Return [x, y] of the center of cell containing provided text 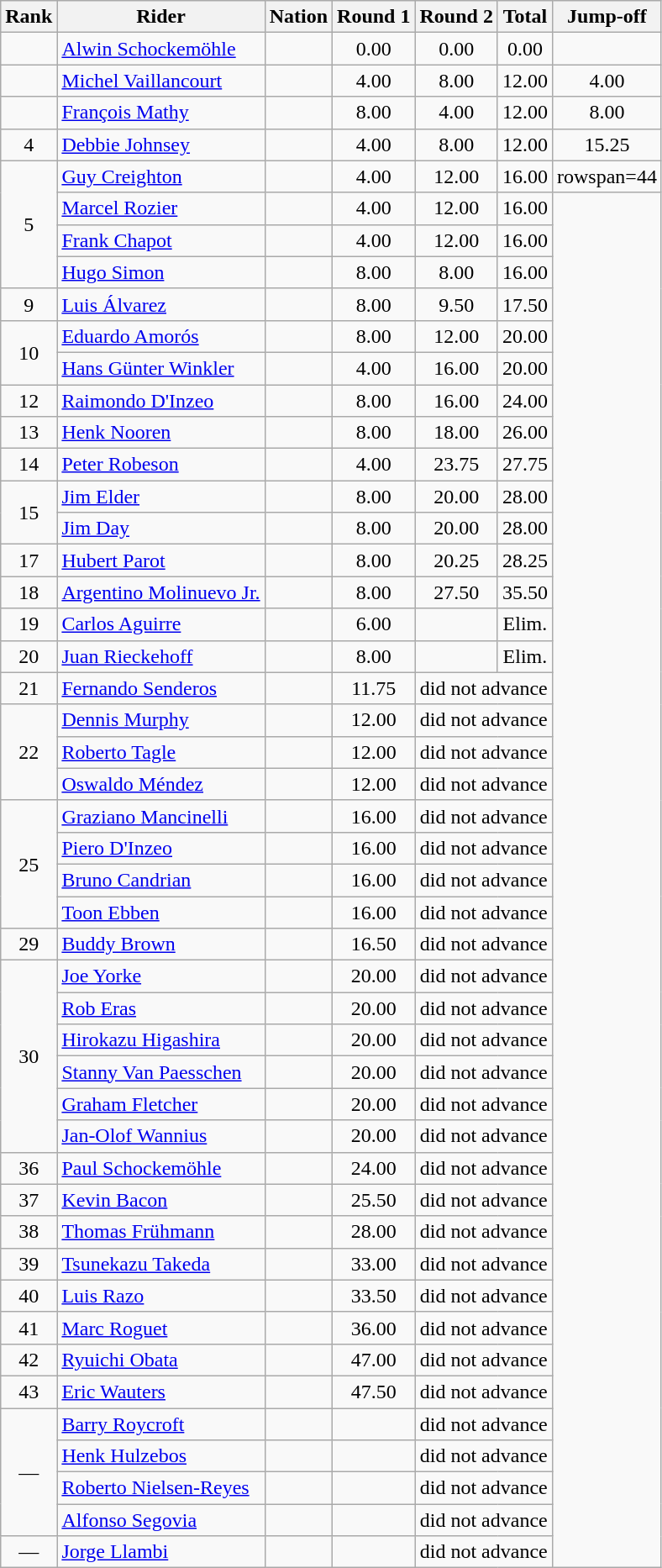
Kevin Bacon [161, 1200]
21 [29, 688]
17.50 [524, 304]
Hugo Simon [161, 272]
47.00 [374, 1360]
19 [29, 624]
47.50 [374, 1392]
Peter Robeson [161, 465]
Toon Ebben [161, 912]
Ryuichi Obata [161, 1360]
Jim Elder [161, 497]
Round 2 [456, 17]
Jump-off [607, 17]
23.75 [456, 465]
25.50 [374, 1200]
Tsunekazu Takeda [161, 1264]
Roberto Tagle [161, 752]
Luis Álvarez [161, 304]
Paul Schockemöhle [161, 1168]
Graziano Mancinelli [161, 816]
Juan Rieckehoff [161, 656]
25 [29, 864]
Round 1 [374, 17]
Debbie Johnsey [161, 145]
Argentino Molinuevo Jr. [161, 592]
Raimondo D'Inzeo [161, 401]
Jorge Llambi [161, 1552]
Rank [29, 17]
36.00 [374, 1328]
Rob Eras [161, 1008]
Jim Day [161, 529]
Carlos Aguirre [161, 624]
Buddy Brown [161, 944]
41 [29, 1328]
30 [29, 1056]
Eduardo Amorós [161, 336]
33.00 [374, 1264]
Stanny Van Paesschen [161, 1072]
15 [29, 513]
rowspan=44 [607, 176]
Hans Günter Winkler [161, 368]
Joe Yorke [161, 976]
Henk Hulzebos [161, 1456]
9 [29, 304]
15.25 [607, 145]
Barry Roycroft [161, 1424]
Luis Razo [161, 1296]
Dennis Murphy [161, 720]
Marcel Rozier [161, 208]
20.25 [456, 560]
26.00 [524, 433]
36 [29, 1168]
François Mathy [161, 113]
Fernando Senderos [161, 688]
28.25 [524, 560]
Alwin Schockemöhle [161, 49]
Graham Fletcher [161, 1104]
20 [29, 656]
29 [29, 944]
Eric Wauters [161, 1392]
27.75 [524, 465]
18.00 [456, 433]
39 [29, 1264]
18 [29, 592]
13 [29, 433]
42 [29, 1360]
22 [29, 752]
Jan-Olof Wannius [161, 1136]
Michel Vaillancourt [161, 81]
Rider [161, 17]
4 [29, 145]
Thomas Frühmann [161, 1232]
6.00 [374, 624]
Hubert Parot [161, 560]
Piero D'Inzeo [161, 848]
10 [29, 352]
14 [29, 465]
9.50 [456, 304]
Total [524, 17]
Henk Nooren [161, 433]
43 [29, 1392]
33.50 [374, 1296]
Roberto Nielsen-Reyes [161, 1488]
Bruno Candrian [161, 880]
Marc Roguet [161, 1328]
35.50 [524, 592]
12 [29, 401]
11.75 [374, 688]
Alfonso Segovia [161, 1520]
40 [29, 1296]
Guy Creighton [161, 176]
37 [29, 1200]
Hirokazu Higashira [161, 1040]
Oswaldo Méndez [161, 784]
17 [29, 560]
16.50 [374, 944]
27.50 [456, 592]
Nation [298, 17]
5 [29, 224]
Frank Chapot [161, 240]
38 [29, 1232]
